Search for the cell housing the specified text and yield its [X, Y] center coordinate. 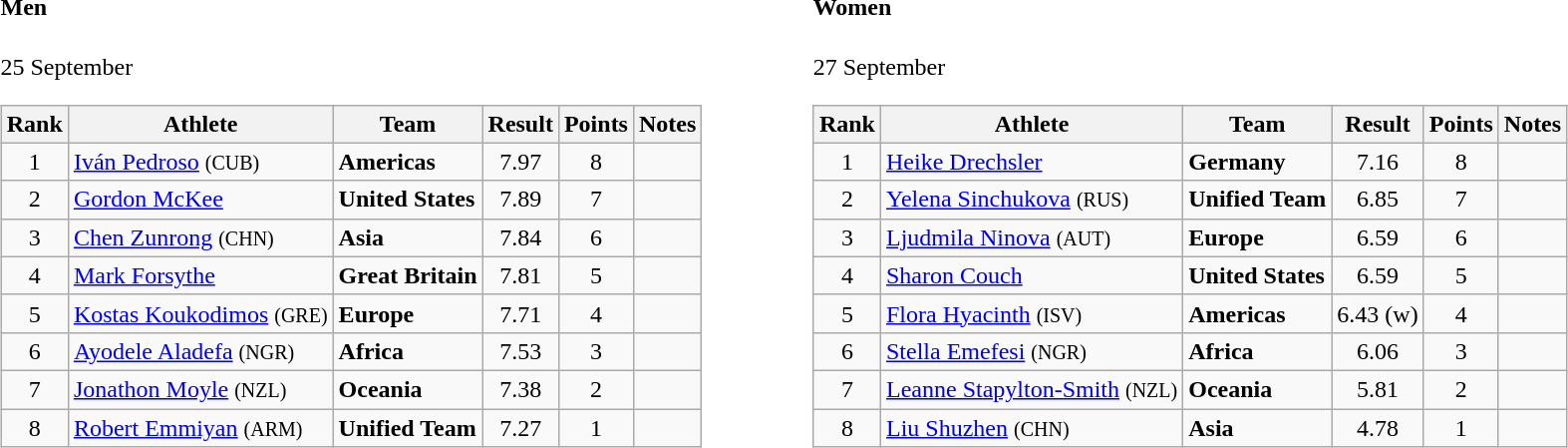
Leanne Stapylton-Smith (NZL) [1031, 389]
6.43 (w) [1378, 313]
Yelena Sinchukova (RUS) [1031, 200]
Stella Emefesi (NGR) [1031, 351]
4.78 [1378, 428]
7.38 [520, 389]
Ljudmila Ninova (AUT) [1031, 237]
7.89 [520, 200]
6.85 [1378, 200]
7.71 [520, 313]
Iván Pedroso (CUB) [200, 162]
Sharon Couch [1031, 275]
Chen Zunrong (CHN) [200, 237]
Great Britain [408, 275]
Liu Shuzhen (CHN) [1031, 428]
7.53 [520, 351]
Kostas Koukodimos (GRE) [200, 313]
Robert Emmiyan (ARM) [200, 428]
Flora Hyacinth (ISV) [1031, 313]
Ayodele Aladefa (NGR) [200, 351]
Mark Forsythe [200, 275]
7.97 [520, 162]
7.84 [520, 237]
6.06 [1378, 351]
Jonathon Moyle (NZL) [200, 389]
7.27 [520, 428]
7.16 [1378, 162]
7.81 [520, 275]
5.81 [1378, 389]
Heike Drechsler [1031, 162]
Gordon McKee [200, 200]
Germany [1258, 162]
